For the text-containing cell, return its midpoint in (X, Y) coordinate format. 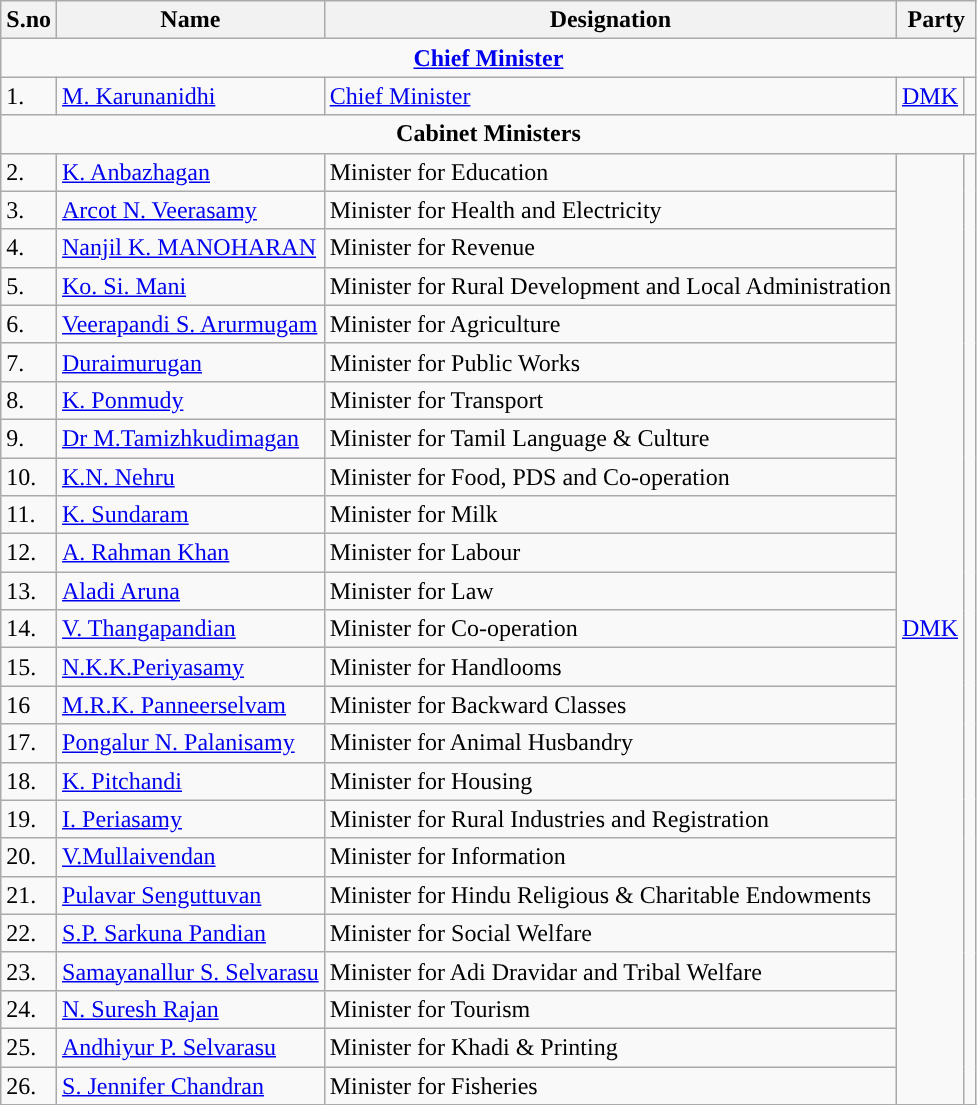
K. Ponmudy (191, 400)
A. Rahman Khan (191, 553)
Minister for Agriculture (610, 324)
Duraimurugan (191, 362)
Minister for Backward Classes (610, 705)
Minister for Housing (610, 781)
8. (29, 400)
3. (29, 210)
K. Pitchandi (191, 781)
Minister for Khadi & Printing (610, 1047)
17. (29, 743)
Arcot N. Veerasamy (191, 210)
6. (29, 324)
M.R.K. Panneerselvam (191, 705)
18. (29, 781)
V. Thangapandian (191, 629)
N.K.K.Periyasamy (191, 667)
Ko. Si. Mani (191, 286)
M. Karunanidhi (191, 96)
20. (29, 857)
Minister for Tamil Language & Culture (610, 438)
Minister for Labour (610, 553)
Pulavar Senguttuvan (191, 895)
Veerapandi S. Arurmugam (191, 324)
Minister for Hindu Religious & Charitable Endowments (610, 895)
26. (29, 1085)
Minister for Food, PDS and Co-operation (610, 477)
Samayanallur S. Selvarasu (191, 971)
V.Mullaivendan (191, 857)
S.P. Sarkuna Pandian (191, 933)
K. Sundaram (191, 515)
Party (936, 20)
S.no (29, 20)
Minister for Handlooms (610, 667)
14. (29, 629)
I. Periasamy (191, 819)
Minister for Transport (610, 400)
Cabinet Ministers (488, 134)
Minister for Rural Industries and Registration (610, 819)
25. (29, 1047)
12. (29, 553)
Minister for Rural Development and Local Administration (610, 286)
Nanjil K. MANOHARAN (191, 248)
Minister for Fisheries (610, 1085)
Dr M.Tamizhkudimagan (191, 438)
Minister for Milk (610, 515)
K. Anbazhagan (191, 172)
K.N. Nehru (191, 477)
Minister for Information (610, 857)
15. (29, 667)
Minister for Social Welfare (610, 933)
11. (29, 515)
S. Jennifer Chandran (191, 1085)
10. (29, 477)
4. (29, 248)
Aladi Aruna (191, 591)
Designation (610, 20)
Minister for Law (610, 591)
9. (29, 438)
13. (29, 591)
Minister for Adi Dravidar and Tribal Welfare (610, 971)
Andhiyur P. Selvarasu (191, 1047)
Minister for Public Works (610, 362)
Pongalur N. Palanisamy (191, 743)
23. (29, 971)
19. (29, 819)
Minister for Health and Electricity (610, 210)
7. (29, 362)
2. (29, 172)
Minister for Animal Husbandry (610, 743)
21. (29, 895)
22. (29, 933)
5. (29, 286)
1. (29, 96)
Minister for Co-operation (610, 629)
N. Suresh Rajan (191, 1009)
Name (191, 20)
Minister for Tourism (610, 1009)
Minister for Education (610, 172)
16 (29, 705)
24. (29, 1009)
Minister for Revenue (610, 248)
